Find where the given text appears and provide that cell's center as [x, y] coordinate. 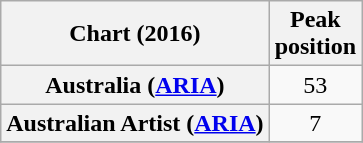
53 [315, 85]
Chart (2016) [135, 34]
Peakposition [315, 34]
Australia (ARIA) [135, 85]
7 [315, 123]
Australian Artist (ARIA) [135, 123]
